For the text-containing cell, return its midpoint in (x, y) coordinate format. 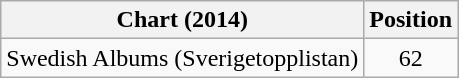
Swedish Albums (Sverigetopplistan) (182, 58)
Chart (2014) (182, 20)
Position (411, 20)
62 (411, 58)
